Extract the [x, y] coordinate from the center of the cell holding the provided text.  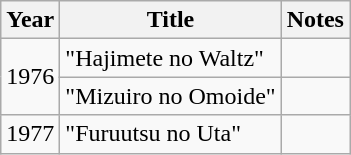
Year [30, 20]
Notes [315, 20]
1977 [30, 134]
Title [170, 20]
"Mizuiro no Omoide" [170, 96]
1976 [30, 77]
"Furuutsu no Uta" [170, 134]
"Hajimete no Waltz" [170, 58]
